Return (x, y) of the center of cell containing provided text 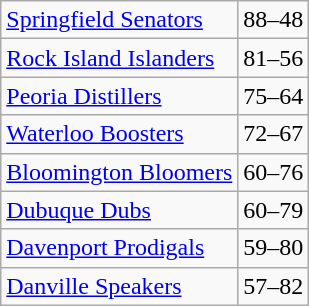
Peoria Distillers (120, 96)
72–67 (274, 134)
81–56 (274, 58)
Waterloo Boosters (120, 134)
Dubuque Dubs (120, 210)
75–64 (274, 96)
88–48 (274, 20)
Rock Island Islanders (120, 58)
59–80 (274, 248)
Bloomington Bloomers (120, 172)
60–79 (274, 210)
Danville Speakers (120, 286)
Springfield Senators (120, 20)
60–76 (274, 172)
57–82 (274, 286)
Davenport Prodigals (120, 248)
